Output the (X, Y) coordinate of the center of the cell containing the given text.  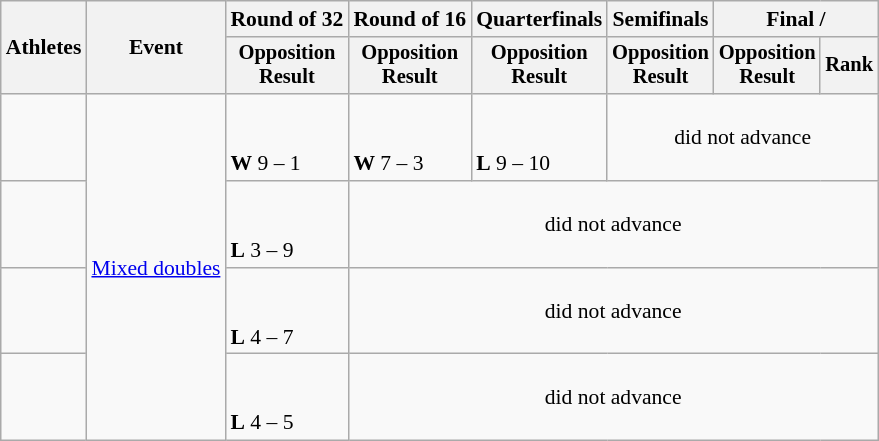
Semifinals (660, 19)
Event (156, 48)
L 3 – 9 (286, 224)
L 9 – 10 (539, 138)
Round of 32 (286, 19)
Rank (849, 66)
Final / (796, 19)
L 4 – 5 (286, 398)
Athletes (44, 48)
Quarterfinals (539, 19)
Round of 16 (410, 19)
W 9 – 1 (286, 138)
W 7 – 3 (410, 138)
L 4 – 7 (286, 312)
Mixed doubles (156, 267)
